Provide the (x, y) coordinate of the cell's center where the given text is located.  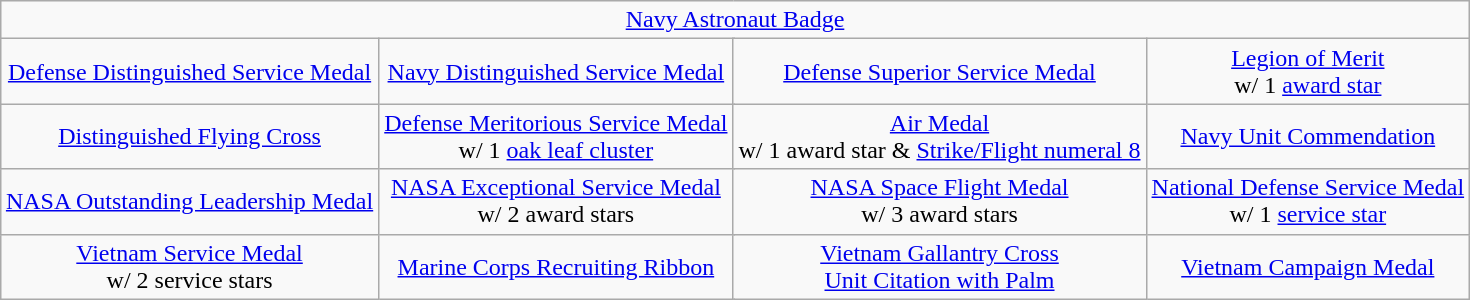
Navy Distinguished Service Medal (556, 72)
Marine Corps Recruiting Ribbon (556, 266)
Distinguished Flying Cross (189, 136)
Legion of Meritw/ 1 award star (1308, 72)
NASA Outstanding Leadership Medal (189, 202)
National Defense Service Medalw/ 1 service star (1308, 202)
NASA Exceptional Service Medalw/ 2 award stars (556, 202)
Vietnam Gallantry CrossUnit Citation with Palm (940, 266)
Defense Meritorious Service Medalw/ 1 oak leaf cluster (556, 136)
Vietnam Service Medalw/ 2 service stars (189, 266)
Navy Unit Commendation (1308, 136)
NASA Space Flight Medalw/ 3 award stars (940, 202)
Defense Distinguished Service Medal (189, 72)
Vietnam Campaign Medal (1308, 266)
Air Medalw/ 1 award star & Strike/Flight numeral 8 (940, 136)
Defense Superior Service Medal (940, 72)
Navy Astronaut Badge (734, 20)
